Return (X, Y) of the center of cell containing provided text 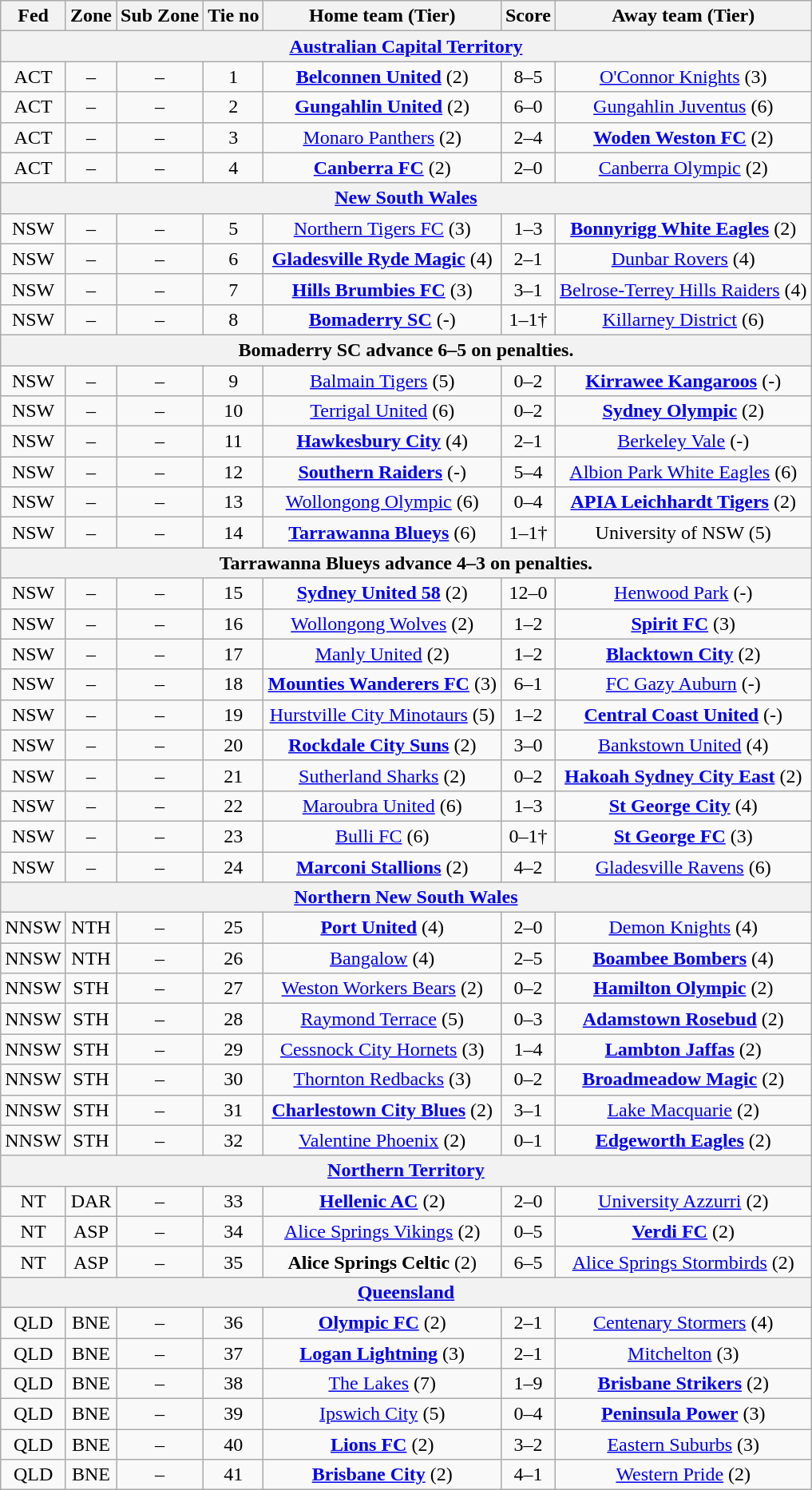
DAR (91, 1201)
Alice Springs Stormbirds (2) (683, 1262)
28 (233, 1019)
Valentine Phoenix (2) (382, 1140)
8 (233, 319)
3 (233, 137)
Logan Lightning (3) (382, 1353)
Bulli FC (6) (382, 836)
12 (233, 472)
Belrose-Terrey Hills Raiders (4) (683, 289)
Edgeworth Eagles (2) (683, 1140)
Centenary Stormers (4) (683, 1322)
Bomaderry SC (-) (382, 319)
Hellenic AC (2) (382, 1201)
Hamilton Olympic (2) (683, 989)
41 (233, 1475)
Away team (Tier) (683, 16)
16 (233, 624)
Hawkesbury City (4) (382, 442)
Mounties Wanderers FC (3) (382, 684)
1–4 (528, 1049)
Boambee Bombers (4) (683, 958)
7 (233, 289)
2–5 (528, 958)
Cessnock City Hornets (3) (382, 1049)
29 (233, 1049)
2 (233, 107)
30 (233, 1080)
Olympic FC (2) (382, 1322)
Blacktown City (2) (683, 654)
22 (233, 806)
Broadmeadow Magic (2) (683, 1080)
38 (233, 1384)
Lambton Jaffas (2) (683, 1049)
Henwood Park (-) (683, 593)
Alice Springs Celtic (2) (382, 1262)
Wollongong Olympic (6) (382, 502)
Sub Zone (160, 16)
27 (233, 989)
26 (233, 958)
35 (233, 1262)
Albion Park White Eagles (6) (683, 472)
Central Coast United (-) (683, 715)
18 (233, 684)
Brisbane City (2) (382, 1475)
The Lakes (7) (382, 1384)
6 (233, 259)
Wollongong Wolves (2) (382, 624)
14 (233, 533)
Score (528, 16)
2–4 (528, 137)
5 (233, 228)
Fed (34, 16)
32 (233, 1140)
Thornton Redbacks (3) (382, 1080)
Spirit FC (3) (683, 624)
Sydney Olympic (2) (683, 411)
Hakoah Sydney City East (2) (683, 775)
Manly United (2) (382, 654)
1 (233, 77)
Verdi FC (2) (683, 1231)
University of NSW (5) (683, 533)
Killarney District (6) (683, 319)
Weston Workers Bears (2) (382, 989)
37 (233, 1353)
Lions FC (2) (382, 1444)
20 (233, 745)
Bankstown United (4) (683, 745)
St George FC (3) (683, 836)
Alice Springs Vikings (2) (382, 1231)
Sutherland Sharks (2) (382, 775)
Balmain Tigers (5) (382, 381)
6–1 (528, 684)
34 (233, 1231)
Bomaderry SC advance 6–5 on penalties. (406, 350)
3–2 (528, 1444)
39 (233, 1414)
Charlestown City Blues (2) (382, 1110)
Monaro Panthers (2) (382, 137)
Tarrawanna Blueys advance 4–3 on penalties. (406, 563)
Eastern Suburbs (3) (683, 1444)
Marconi Stallions (2) (382, 866)
Lake Macquarie (2) (683, 1110)
10 (233, 411)
31 (233, 1110)
23 (233, 836)
Woden Weston FC (2) (683, 137)
Northern Territory (406, 1171)
36 (233, 1322)
Home team (Tier) (382, 16)
University Azzurri (2) (683, 1201)
St George City (4) (683, 806)
25 (233, 928)
Bonnyrigg White Eagles (2) (683, 228)
Terrigal United (6) (382, 411)
21 (233, 775)
Canberra FC (2) (382, 168)
9 (233, 381)
17 (233, 654)
Adamstown Rosebud (2) (683, 1019)
11 (233, 442)
Ipswich City (5) (382, 1414)
Bangalow (4) (382, 958)
3–0 (528, 745)
Hills Brumbies FC (3) (382, 289)
5–4 (528, 472)
0–3 (528, 1019)
8–5 (528, 77)
6–5 (528, 1262)
33 (233, 1201)
Sydney United 58 (2) (382, 593)
Tarrawanna Blueys (6) (382, 533)
APIA Leichhardt Tigers (2) (683, 502)
Brisbane Strikers (2) (683, 1384)
40 (233, 1444)
Northern Tigers FC (3) (382, 228)
Mitchelton (3) (683, 1353)
4 (233, 168)
Kirrawee Kangaroos (-) (683, 381)
0–1† (528, 836)
Southern Raiders (-) (382, 472)
1–9 (528, 1384)
15 (233, 593)
Gungahlin United (2) (382, 107)
4–1 (528, 1475)
Northern New South Wales (406, 898)
O'Connor Knights (3) (683, 77)
0–1 (528, 1140)
New South Wales (406, 198)
Port United (4) (382, 928)
Western Pride (2) (683, 1475)
Gungahlin Juventus (6) (683, 107)
Hurstville City Minotaurs (5) (382, 715)
Tie no (233, 16)
6–0 (528, 107)
Peninsula Power (3) (683, 1414)
24 (233, 866)
Gladesville Ryde Magic (4) (382, 259)
12–0 (528, 593)
0–5 (528, 1231)
Dunbar Rovers (4) (683, 259)
Belconnen United (2) (382, 77)
Maroubra United (6) (382, 806)
19 (233, 715)
FC Gazy Auburn (-) (683, 684)
Australian Capital Territory (406, 46)
Zone (91, 16)
Demon Knights (4) (683, 928)
Queensland (406, 1292)
Gladesville Ravens (6) (683, 866)
Raymond Terrace (5) (382, 1019)
4–2 (528, 866)
Canberra Olympic (2) (683, 168)
13 (233, 502)
Rockdale City Suns (2) (382, 745)
Berkeley Vale (-) (683, 442)
